Search for the cell housing the specified text and yield its [x, y] center coordinate. 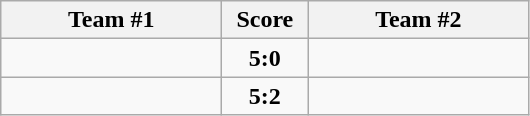
Score [265, 20]
5:0 [265, 58]
Team #2 [418, 20]
Team #1 [112, 20]
5:2 [265, 96]
